Capture the cell that displays the provided text and extract its [X, Y] central coordinate. 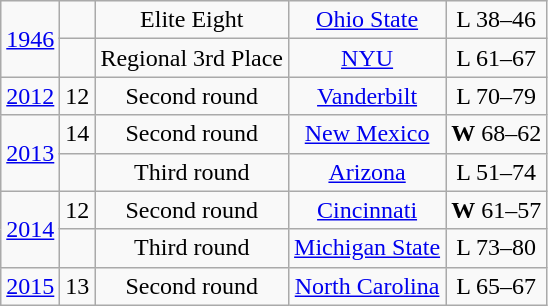
W 68–62 [496, 134]
W 61–57 [496, 210]
Vanderbilt [368, 96]
1946 [30, 39]
New Mexico [368, 134]
Michigan State [368, 248]
North Carolina [368, 286]
L 61–67 [496, 58]
2014 [30, 229]
Cincinnati [368, 210]
L 70–79 [496, 96]
Ohio State [368, 20]
2013 [30, 153]
L 51–74 [496, 172]
Elite Eight [192, 20]
NYU [368, 58]
13 [78, 286]
L 38–46 [496, 20]
Regional 3rd Place [192, 58]
2015 [30, 286]
Arizona [368, 172]
L 73–80 [496, 248]
14 [78, 134]
2012 [30, 96]
L 65–67 [496, 286]
